Find where the given text appears and provide that cell's center as (x, y) coordinate. 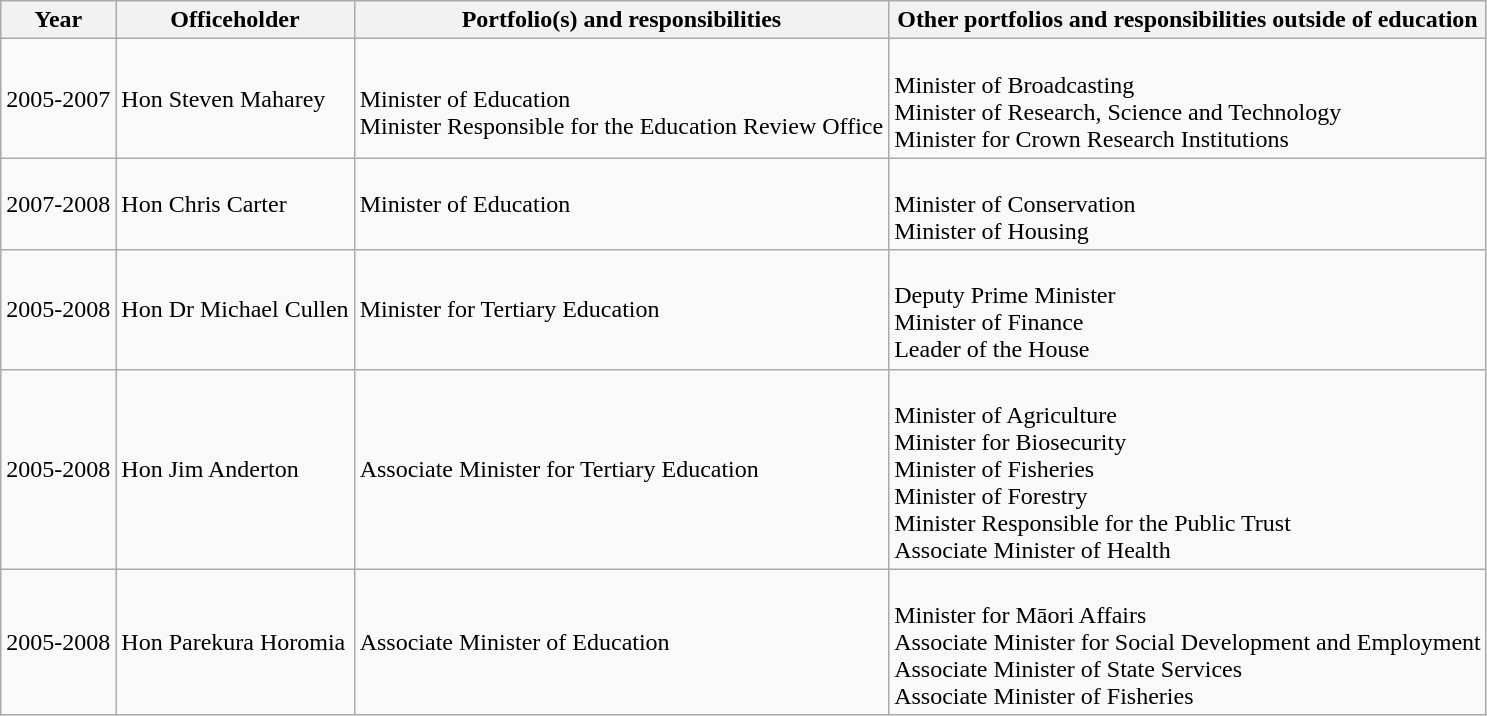
Hon Dr Michael Cullen (235, 310)
Other portfolios and responsibilities outside of education (1188, 20)
Minister for Māori AffairsAssociate Minister for Social Development and EmploymentAssociate Minister of State ServicesAssociate Minister of Fisheries (1188, 642)
Officeholder (235, 20)
Portfolio(s) and responsibilities (621, 20)
Associate Minister of Education (621, 642)
2005-2007 (58, 98)
Hon Parekura Horomia (235, 642)
Minister of Education (621, 204)
Hon Chris Carter (235, 204)
Minister of BroadcastingMinister of Research, Science and TechnologyMinister for Crown Research Institutions (1188, 98)
Associate Minister for Tertiary Education (621, 469)
Deputy Prime MinisterMinister of FinanceLeader of the House (1188, 310)
Hon Jim Anderton (235, 469)
Minister for Tertiary Education (621, 310)
2007-2008 (58, 204)
Minister of EducationMinister Responsible for the Education Review Office (621, 98)
Minister of ConservationMinister of Housing (1188, 204)
Year (58, 20)
Hon Steven Maharey (235, 98)
